Locate the cell with the specified text and output its [X, Y] center coordinate. 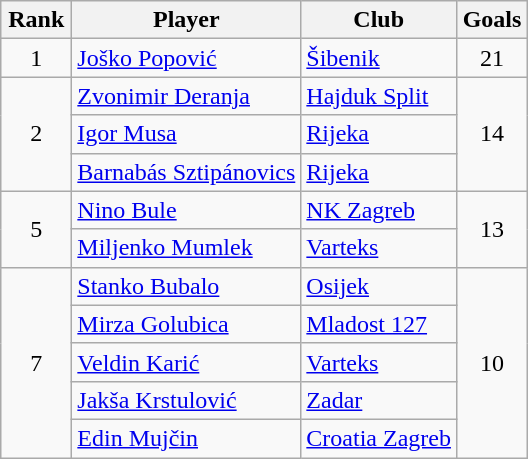
Barnabás Sztipánovics [186, 172]
Mirza Golubica [186, 324]
5 [36, 229]
Goals [492, 20]
Club [379, 20]
NK Zagreb [379, 210]
Joško Popović [186, 58]
Zvonimir Deranja [186, 96]
14 [492, 134]
Mladost 127 [379, 324]
Zadar [379, 400]
Stanko Bubalo [186, 286]
Nino Bule [186, 210]
1 [36, 58]
13 [492, 229]
Osijek [379, 286]
10 [492, 362]
21 [492, 58]
Jakša Krstulović [186, 400]
Hajduk Split [379, 96]
Šibenik [379, 58]
Croatia Zagreb [379, 438]
Veldin Karić [186, 362]
Igor Musa [186, 134]
7 [36, 362]
Player [186, 20]
2 [36, 134]
Rank [36, 20]
Miljenko Mumlek [186, 248]
Edin Mujčin [186, 438]
